Identify which cell holds the provided text, then report its [x, y] central coordinate. 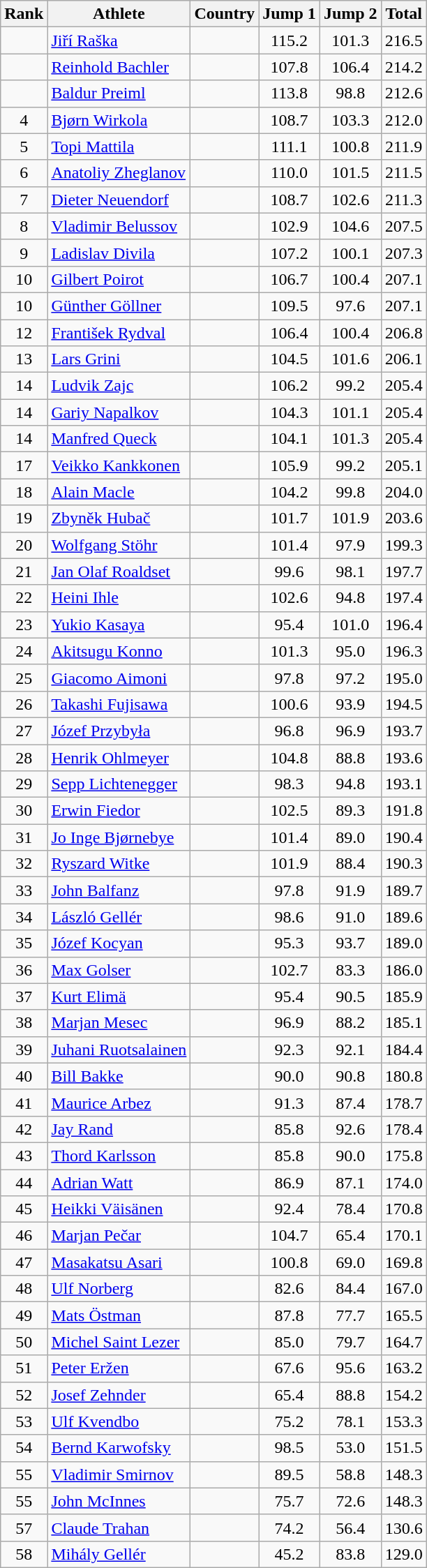
17 [24, 465]
88.2 [350, 1023]
8 [24, 226]
107.8 [290, 67]
106.7 [290, 279]
92.3 [290, 1050]
Maurice Arbez [119, 1103]
151.5 [403, 1448]
185.9 [403, 996]
42 [24, 1129]
53 [24, 1421]
154.2 [403, 1395]
Ladislav Divila [119, 253]
89.5 [290, 1474]
97.2 [350, 678]
91.3 [290, 1103]
Country [225, 14]
44 [24, 1183]
51 [24, 1368]
101.7 [290, 518]
13 [24, 359]
180.8 [403, 1076]
83.8 [350, 1554]
Josef Zehnder [119, 1395]
Günther Göllner [119, 306]
83.3 [350, 970]
91.9 [350, 890]
Vladimir Belussov [119, 226]
54 [24, 1448]
Jump 1 [290, 14]
197.7 [403, 572]
98.1 [350, 572]
33 [24, 890]
186.0 [403, 970]
Ulf Norberg [119, 1289]
99.6 [290, 572]
92.1 [350, 1050]
104.1 [290, 439]
Adrian Watt [119, 1183]
194.5 [403, 704]
Claude Trahan [119, 1528]
75.2 [290, 1421]
79.7 [350, 1342]
212.0 [403, 120]
Heikki Väisänen [119, 1209]
Sepp Lichtenegger [119, 784]
Michel Saint Lezer [119, 1342]
84.4 [350, 1289]
48 [24, 1289]
189.0 [403, 943]
100.1 [350, 253]
Jan Olaf Roaldset [119, 572]
130.6 [403, 1528]
Yukio Kasaya [119, 625]
113.8 [290, 94]
97.9 [350, 545]
95.3 [290, 943]
77.7 [350, 1315]
Anatoliy Zheglanov [119, 173]
189.7 [403, 890]
47 [24, 1262]
20 [24, 545]
Bill Bakke [119, 1076]
104.8 [290, 757]
Ludvik Zajc [119, 386]
Athlete [119, 14]
45 [24, 1209]
88.4 [350, 864]
24 [24, 651]
Max Golser [119, 970]
40 [24, 1076]
39 [24, 1050]
203.6 [403, 518]
Peter Eržen [119, 1368]
Józef Kocyan [119, 943]
211.3 [403, 200]
189.6 [403, 917]
Masakatsu Asari [119, 1262]
Bernd Karwofsky [119, 1448]
87.8 [290, 1315]
Dieter Neuendorf [119, 200]
170.1 [403, 1236]
Jo Inge Bjørnebye [119, 837]
95.6 [350, 1368]
23 [24, 625]
7 [24, 200]
18 [24, 492]
41 [24, 1103]
29 [24, 784]
178.7 [403, 1103]
193.6 [403, 757]
Baldur Preiml [119, 94]
102.9 [290, 226]
25 [24, 678]
38 [24, 1023]
101.6 [350, 359]
Jay Rand [119, 1129]
78.1 [350, 1421]
19 [24, 518]
21 [24, 572]
87.4 [350, 1103]
216.5 [403, 40]
36 [24, 970]
175.8 [403, 1156]
104.6 [350, 226]
92.6 [350, 1129]
90.5 [350, 996]
92.4 [290, 1209]
110.0 [290, 173]
Henrik Ohlmeyer [119, 757]
Gariy Napalkov [119, 412]
98.5 [290, 1448]
105.9 [290, 465]
Jump 2 [350, 14]
91.0 [350, 917]
164.7 [403, 1342]
95.0 [350, 651]
89.3 [350, 811]
6 [24, 173]
Marjan Pečar [119, 1236]
Zbyněk Hubač [119, 518]
206.1 [403, 359]
Akitsugu Konno [119, 651]
Reinhold Bachler [119, 67]
102.5 [290, 811]
98.3 [290, 784]
78.4 [350, 1209]
153.3 [403, 1421]
190.4 [403, 837]
45.2 [290, 1554]
191.8 [403, 811]
58 [24, 1554]
184.4 [403, 1050]
196.4 [403, 625]
205.1 [403, 465]
Alain Macle [119, 492]
93.9 [350, 704]
82.6 [290, 1289]
111.1 [290, 147]
72.6 [350, 1501]
34 [24, 917]
195.0 [403, 678]
99.8 [350, 492]
56.4 [350, 1528]
211.9 [403, 147]
211.5 [403, 173]
35 [24, 943]
Wolfgang Stöhr [119, 545]
115.2 [290, 40]
Józef Przybyła [119, 731]
207.3 [403, 253]
93.7 [350, 943]
John McInnes [119, 1501]
67.6 [290, 1368]
57 [24, 1528]
90.8 [350, 1076]
98.6 [290, 917]
204.0 [403, 492]
102.7 [290, 970]
9 [24, 253]
50 [24, 1342]
199.3 [403, 545]
167.0 [403, 1289]
Takashi Fujisawa [119, 704]
Bjørn Wirkola [119, 120]
170.8 [403, 1209]
104.7 [290, 1236]
86.9 [290, 1183]
214.2 [403, 67]
43 [24, 1156]
193.1 [403, 784]
Kurt Elimä [119, 996]
Jiří Raška [119, 40]
52 [24, 1395]
109.5 [290, 306]
53.0 [350, 1448]
Ryszard Witke [119, 864]
169.8 [403, 1262]
100.6 [290, 704]
85.0 [290, 1342]
30 [24, 811]
22 [24, 598]
197.4 [403, 598]
Heini Ihle [119, 598]
John Balfanz [119, 890]
Lars Grini [119, 359]
Giacomo Aimoni [119, 678]
101.0 [350, 625]
69.0 [350, 1262]
104.2 [290, 492]
74.2 [290, 1528]
107.2 [290, 253]
26 [24, 704]
49 [24, 1315]
Mihály Gellér [119, 1554]
28 [24, 757]
37 [24, 996]
Total [403, 14]
212.6 [403, 94]
206.8 [403, 333]
Gilbert Poirot [119, 279]
5 [24, 147]
104.5 [290, 359]
Marjan Mesec [119, 1023]
Thord Karlsson [119, 1156]
106.2 [290, 386]
46 [24, 1236]
98.8 [350, 94]
Vladimir Smirnov [119, 1474]
27 [24, 731]
193.7 [403, 731]
12 [24, 333]
103.3 [350, 120]
104.3 [290, 412]
163.2 [403, 1368]
101.5 [350, 173]
László Gellér [119, 917]
190.3 [403, 864]
207.5 [403, 226]
75.7 [290, 1501]
Ulf Kvendbo [119, 1421]
Veikko Kankkonen [119, 465]
31 [24, 837]
96.8 [290, 731]
58.8 [350, 1474]
Topi Mattila [119, 147]
František Rydval [119, 333]
Mats Östman [119, 1315]
129.0 [403, 1554]
174.0 [403, 1183]
196.3 [403, 651]
Erwin Fiedor [119, 811]
89.0 [350, 837]
4 [24, 120]
32 [24, 864]
185.1 [403, 1023]
Rank [24, 14]
Manfred Queck [119, 439]
Juhani Ruotsalainen [119, 1050]
101.1 [350, 412]
178.4 [403, 1129]
97.6 [350, 306]
165.5 [403, 1315]
87.1 [350, 1183]
